Detect which cell encompasses the target text, then output its [x, y] center coordinate. 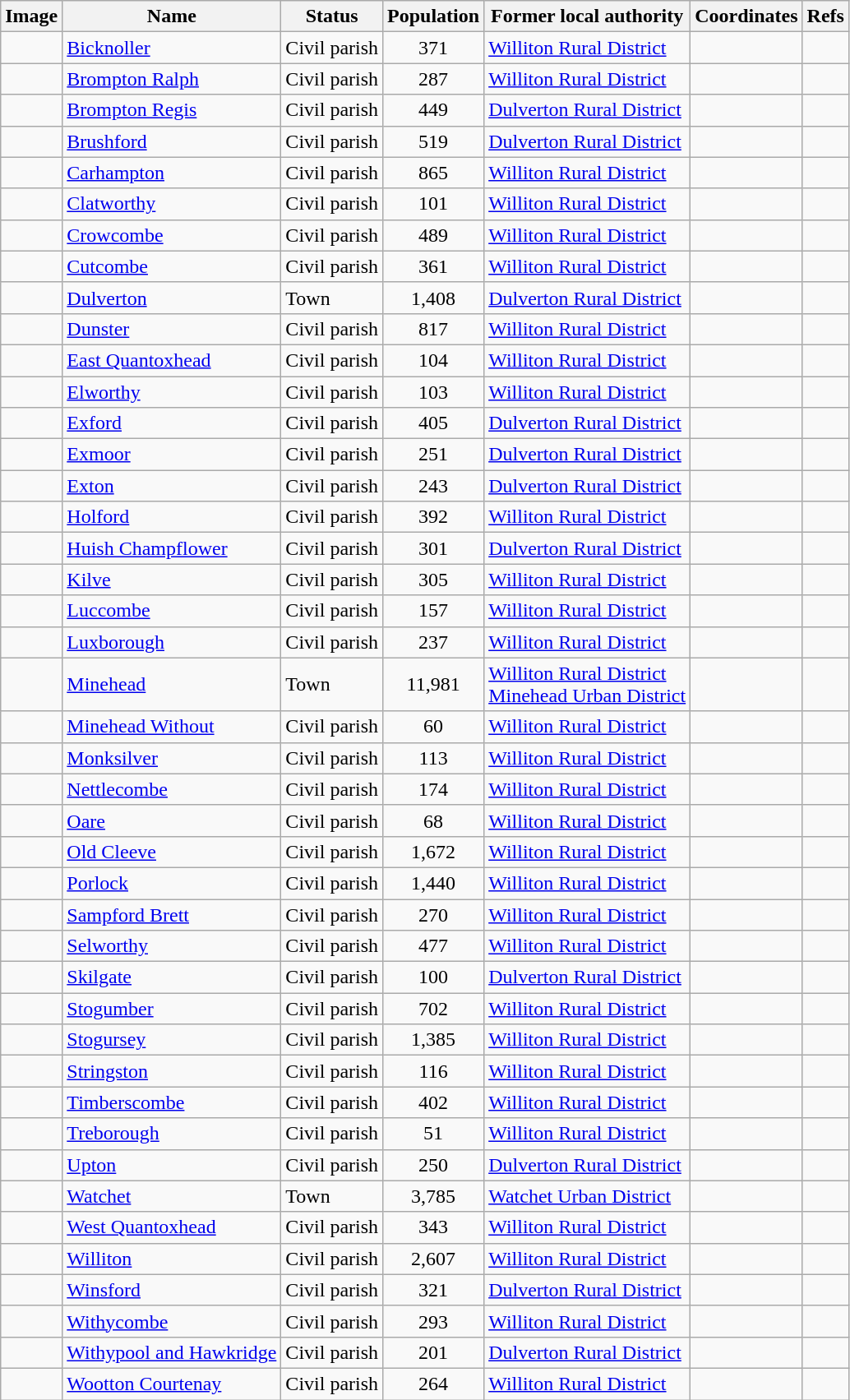
11,981 [434, 684]
60 [434, 727]
371 [434, 48]
Minehead [172, 684]
Carhampton [172, 173]
Watchet [172, 1196]
51 [434, 1134]
865 [434, 173]
Timberscombe [172, 1102]
270 [434, 915]
477 [434, 946]
3,785 [434, 1196]
Holford [172, 517]
Coordinates [746, 16]
Porlock [172, 883]
702 [434, 1009]
489 [434, 235]
Former local authority [587, 16]
361 [434, 266]
Stogursey [172, 1040]
237 [434, 642]
264 [434, 1384]
Minehead Without [172, 727]
Exton [172, 486]
449 [434, 110]
1,408 [434, 298]
Upton [172, 1165]
Williton [172, 1259]
1,440 [434, 883]
Crowcombe [172, 235]
Withycombe [172, 1321]
Population [434, 16]
287 [434, 79]
2,607 [434, 1259]
Brushford [172, 141]
Brompton Ralph [172, 79]
405 [434, 423]
392 [434, 517]
Image [31, 16]
East Quantoxhead [172, 360]
Exford [172, 423]
Treborough [172, 1134]
Withypool and Hawkridge [172, 1352]
101 [434, 204]
201 [434, 1352]
Name [172, 16]
Williton Rural DistrictMinehead Urban District [587, 684]
68 [434, 820]
Wootton Courtenay [172, 1384]
Brompton Regis [172, 110]
Clatworthy [172, 204]
305 [434, 580]
116 [434, 1071]
157 [434, 611]
Elworthy [172, 392]
Nettlecombe [172, 789]
Exmoor [172, 455]
West Quantoxhead [172, 1227]
Sampford Brett [172, 915]
104 [434, 360]
251 [434, 455]
Skilgate [172, 977]
113 [434, 758]
Status [332, 16]
Luccombe [172, 611]
Old Cleeve [172, 852]
Kilve [172, 580]
301 [434, 548]
Huish Champflower [172, 548]
Bicknoller [172, 48]
293 [434, 1321]
1,385 [434, 1040]
Cutcombe [172, 266]
250 [434, 1165]
Luxborough [172, 642]
Monksilver [172, 758]
343 [434, 1227]
Stogumber [172, 1009]
243 [434, 486]
174 [434, 789]
103 [434, 392]
Dulverton [172, 298]
100 [434, 977]
Stringston [172, 1071]
Oare [172, 820]
1,672 [434, 852]
321 [434, 1290]
817 [434, 329]
Watchet Urban District [587, 1196]
519 [434, 141]
Selworthy [172, 946]
Dunster [172, 329]
402 [434, 1102]
Refs [825, 16]
Winsford [172, 1290]
